Detect which cell encompasses the target text, then output its [X, Y] center coordinate. 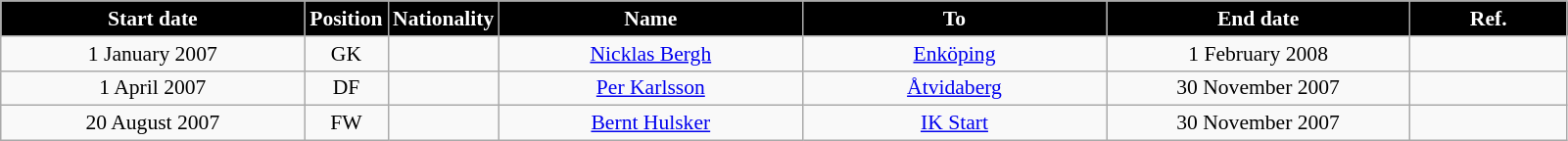
FW [347, 123]
1 February 2008 [1259, 54]
Start date [153, 19]
Bernt Hulsker [650, 123]
Position [347, 19]
To [954, 19]
Name [650, 19]
IK Start [954, 123]
Åtvidaberg [954, 88]
Nationality [443, 19]
20 August 2007 [153, 123]
Ref. [1489, 19]
1 April 2007 [153, 88]
Enköping [954, 54]
Per Karlsson [650, 88]
End date [1259, 19]
Nicklas Bergh [650, 54]
GK [347, 54]
1 January 2007 [153, 54]
DF [347, 88]
